Search for the cell housing the specified text and yield its [X, Y] center coordinate. 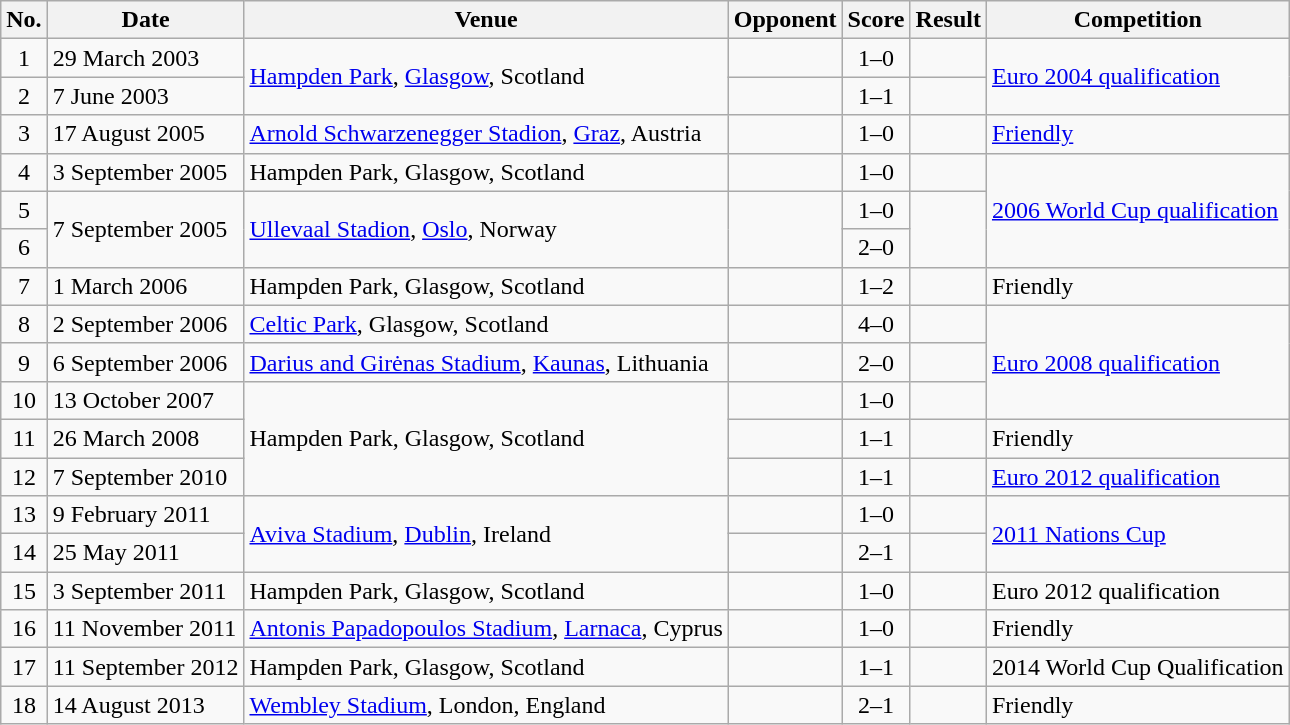
10 [24, 400]
17 [24, 667]
13 [24, 515]
1 March 2006 [146, 286]
14 August 2013 [146, 705]
7 September 2010 [146, 477]
Euro 2008 qualification [1138, 362]
11 November 2011 [146, 629]
2014 World Cup Qualification [1138, 667]
9 February 2011 [146, 515]
15 [24, 591]
Score [876, 20]
5 [24, 210]
2006 World Cup qualification [1138, 210]
Competition [1138, 20]
4 [24, 172]
Result [948, 20]
Darius and Girėnas Stadium, Kaunas, Lithuania [486, 362]
11 September 2012 [146, 667]
9 [24, 362]
11 [24, 438]
Wembley Stadium, London, England [486, 705]
Date [146, 20]
1–2 [876, 286]
7 [24, 286]
26 March 2008 [146, 438]
25 May 2011 [146, 553]
14 [24, 553]
3 [24, 134]
16 [24, 629]
Celtic Park, Glasgow, Scotland [486, 324]
6 [24, 248]
7 June 2003 [146, 96]
8 [24, 324]
17 August 2005 [146, 134]
No. [24, 20]
13 October 2007 [146, 400]
4–0 [876, 324]
Ullevaal Stadion, Oslo, Norway [486, 229]
29 March 2003 [146, 58]
2011 Nations Cup [1138, 534]
6 September 2006 [146, 362]
Arnold Schwarzenegger Stadion, Graz, Austria [486, 134]
1 [24, 58]
7 September 2005 [146, 229]
Euro 2004 qualification [1138, 77]
Venue [486, 20]
Opponent [785, 20]
12 [24, 477]
Antonis Papadopoulos Stadium, Larnaca, Cyprus [486, 629]
3 September 2011 [146, 591]
2 [24, 96]
3 September 2005 [146, 172]
2 September 2006 [146, 324]
Aviva Stadium, Dublin, Ireland [486, 534]
18 [24, 705]
